Provide the [x, y] coordinate of the cell's center where the given text is located.  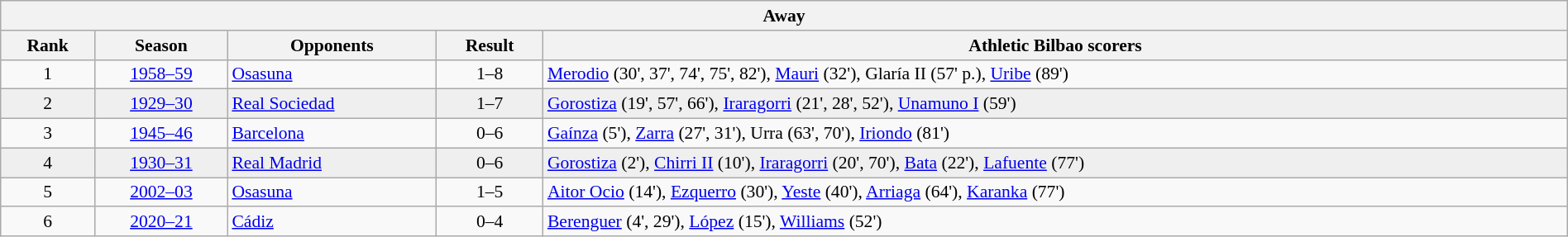
Real Sociedad [332, 104]
5 [48, 192]
Result [490, 45]
Gorostiza (19', 57', 66'), Iraragorri (21', 28', 52'), Unamuno I (59') [1055, 104]
Berenguer (4', 29'), López (15'), Williams (52') [1055, 222]
Real Madrid [332, 163]
Rank [48, 45]
Aitor Ocio (14'), Ezquerro (30'), Yeste (40'), Arriaga (64'), Karanka (77') [1055, 192]
Merodio (30', 37', 74', 75', 82'), Mauri (32'), Glaría II (57' p.), Uribe (89') [1055, 74]
6 [48, 222]
1 [48, 74]
Season [160, 45]
2020–21 [160, 222]
0–4 [490, 222]
2002–03 [160, 192]
1–8 [490, 74]
Gaínza (5'), Zarra (27', 31'), Urra (63', 70'), Iriondo (81') [1055, 134]
1929–30 [160, 104]
1–7 [490, 104]
1945–46 [160, 134]
3 [48, 134]
Athletic Bilbao scorers [1055, 45]
Away [784, 16]
2 [48, 104]
4 [48, 163]
1958–59 [160, 74]
1–5 [490, 192]
1930–31 [160, 163]
Cádiz [332, 222]
Opponents [332, 45]
Gorostiza (2'), Chirri II (10'), Iraragorri (20', 70'), Bata (22'), Lafuente (77') [1055, 163]
Barcelona [332, 134]
